Detect which cell encompasses the target text, then output its (X, Y) center coordinate. 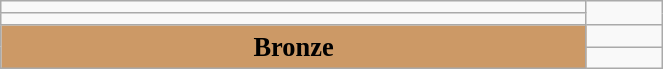
Bronze (294, 46)
